Scan for the cell matching the given text and deliver its (X, Y) coordinate at center. 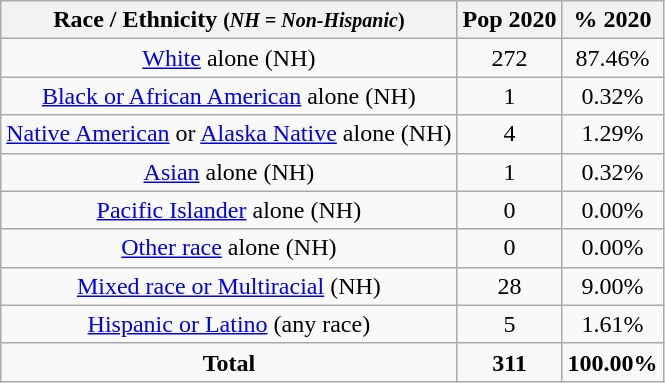
Pop 2020 (510, 20)
Pacific Islander alone (NH) (229, 210)
Mixed race or Multiracial (NH) (229, 286)
9.00% (612, 286)
4 (510, 134)
Race / Ethnicity (NH = Non-Hispanic) (229, 20)
Asian alone (NH) (229, 172)
28 (510, 286)
100.00% (612, 362)
5 (510, 324)
White alone (NH) (229, 58)
Total (229, 362)
272 (510, 58)
87.46% (612, 58)
Native American or Alaska Native alone (NH) (229, 134)
1.29% (612, 134)
1.61% (612, 324)
311 (510, 362)
Hispanic or Latino (any race) (229, 324)
Black or African American alone (NH) (229, 96)
Other race alone (NH) (229, 248)
% 2020 (612, 20)
